Extract the (X, Y) coordinate from the center of the cell holding the provided text.  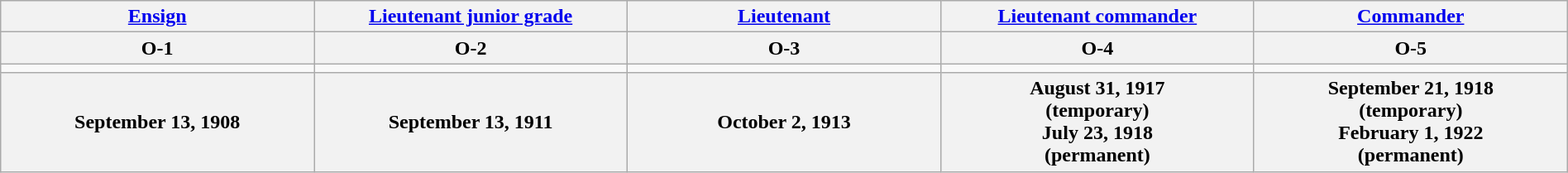
O-3 (784, 48)
September 13, 1911 (471, 123)
O-4 (1097, 48)
September 13, 1908 (157, 123)
O-1 (157, 48)
Commander (1411, 17)
Lieutenant (784, 17)
O-2 (471, 48)
October 2, 1913 (784, 123)
Lieutenant junior grade (471, 17)
September 21, 1918(temporary)February 1, 1922(permanent) (1411, 123)
August 31, 1917(temporary)July 23, 1918(permanent) (1097, 123)
O-5 (1411, 48)
Ensign (157, 17)
Lieutenant commander (1097, 17)
